For the text-containing cell, return its midpoint in [x, y] coordinate format. 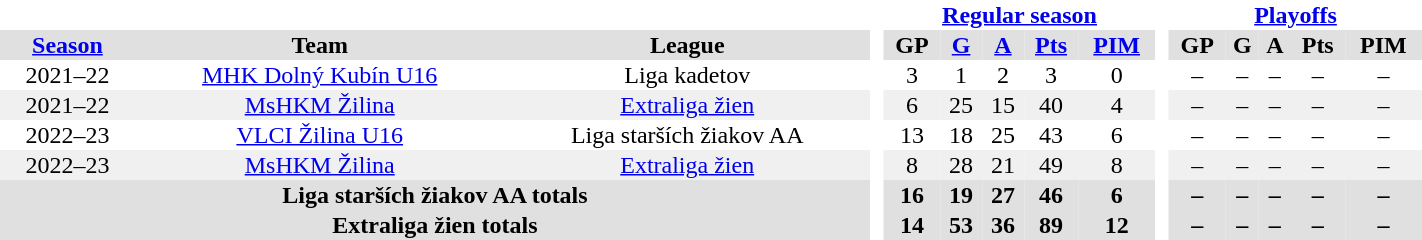
Playoffs [1296, 15]
40 [1051, 105]
4 [1116, 105]
14 [912, 225]
21 [1003, 165]
18 [961, 135]
13 [912, 135]
Liga starších žiakov AA totals [435, 195]
Team [320, 45]
43 [1051, 135]
46 [1051, 195]
Extraliga žien totals [435, 225]
0 [1116, 75]
89 [1051, 225]
Regular season [1020, 15]
27 [1003, 195]
MHK Dolný Kubín U16 [320, 75]
36 [1003, 225]
28 [961, 165]
2 [1003, 75]
VLCI Žilina U16 [320, 135]
53 [961, 225]
15 [1003, 105]
1 [961, 75]
19 [961, 195]
League [688, 45]
49 [1051, 165]
Liga starších žiakov AA [688, 135]
16 [912, 195]
Liga kadetov [688, 75]
Season [68, 45]
12 [1116, 225]
